Locate the cell with the specified text and output its (X, Y) center coordinate. 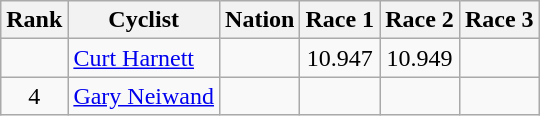
10.949 (420, 58)
Race 1 (340, 20)
Gary Neiwand (144, 96)
10.947 (340, 58)
Nation (260, 20)
Cyclist (144, 20)
Race 3 (499, 20)
Curt Harnett (144, 58)
4 (34, 96)
Rank (34, 20)
Race 2 (420, 20)
